Return the [X, Y] coordinate for the center point of the cell that contains the specified text.  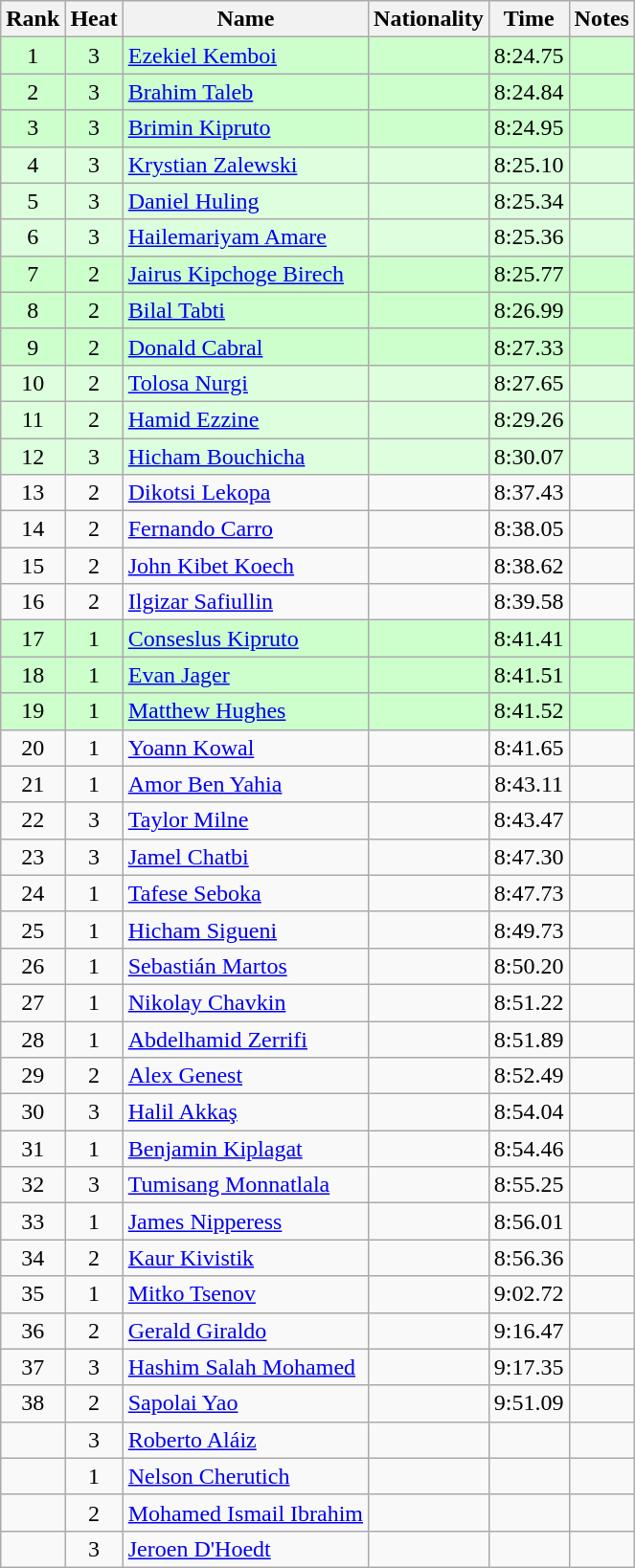
Sapolai Yao [245, 1403]
Nikolay Chavkin [245, 1002]
8:49.73 [529, 930]
Rank [33, 19]
8:55.25 [529, 1185]
8:43.11 [529, 784]
8:54.04 [529, 1112]
27 [33, 1002]
Sebastián Martos [245, 966]
Tolosa Nurgi [245, 383]
18 [33, 675]
15 [33, 566]
19 [33, 711]
Taylor Milne [245, 820]
8:24.75 [529, 56]
Benjamin Kiplagat [245, 1149]
Amor Ben Yahia [245, 784]
Mohamed Ismail Ibrahim [245, 1512]
8:47.73 [529, 893]
6 [33, 237]
24 [33, 893]
8:27.33 [529, 347]
8:56.36 [529, 1258]
John Kibet Koech [245, 566]
8:38.05 [529, 529]
Name [245, 19]
8:37.43 [529, 493]
8:51.89 [529, 1039]
Abdelhamid Zerrifi [245, 1039]
8:25.36 [529, 237]
9:17.35 [529, 1367]
Alex Genest [245, 1076]
23 [33, 857]
Gerald Giraldo [245, 1331]
20 [33, 748]
8:38.62 [529, 566]
25 [33, 930]
Halil Akkaş [245, 1112]
8:24.95 [529, 128]
22 [33, 820]
Notes [601, 19]
Evan Jager [245, 675]
33 [33, 1221]
4 [33, 165]
7 [33, 274]
Heat [94, 19]
Brimin Kipruto [245, 128]
8:41.41 [529, 638]
13 [33, 493]
Dikotsi Lekopa [245, 493]
Mitko Tsenov [245, 1294]
Hailemariyam Amare [245, 237]
8:52.49 [529, 1076]
Ilgizar Safiullin [245, 602]
31 [33, 1149]
Hashim Salah Mohamed [245, 1367]
26 [33, 966]
Conseslus Kipruto [245, 638]
21 [33, 784]
8:25.10 [529, 165]
14 [33, 529]
Hamid Ezzine [245, 419]
8:47.30 [529, 857]
17 [33, 638]
Donald Cabral [245, 347]
8:27.65 [529, 383]
34 [33, 1258]
36 [33, 1331]
32 [33, 1185]
Yoann Kowal [245, 748]
8:29.26 [529, 419]
Hicham Bouchicha [245, 457]
Time [529, 19]
James Nipperess [245, 1221]
8:51.22 [529, 1002]
8:41.51 [529, 675]
37 [33, 1367]
Tumisang Monnatlala [245, 1185]
Fernando Carro [245, 529]
8:25.77 [529, 274]
28 [33, 1039]
8:50.20 [529, 966]
8:41.65 [529, 748]
Kaur Kivistik [245, 1258]
16 [33, 602]
5 [33, 201]
9:51.09 [529, 1403]
8:26.99 [529, 310]
10 [33, 383]
9 [33, 347]
35 [33, 1294]
Jamel Chatbi [245, 857]
38 [33, 1403]
29 [33, 1076]
Ezekiel Kemboi [245, 56]
Roberto Aláiz [245, 1440]
8:30.07 [529, 457]
Jairus Kipchoge Birech [245, 274]
Matthew Hughes [245, 711]
9:16.47 [529, 1331]
8:24.84 [529, 92]
11 [33, 419]
8:41.52 [529, 711]
8:56.01 [529, 1221]
Daniel Huling [245, 201]
Nationality [429, 19]
Krystian Zalewski [245, 165]
8:25.34 [529, 201]
Hicham Sigueni [245, 930]
Bilal Tabti [245, 310]
30 [33, 1112]
Tafese Seboka [245, 893]
8:43.47 [529, 820]
9:02.72 [529, 1294]
12 [33, 457]
Brahim Taleb [245, 92]
8 [33, 310]
Jeroen D'Hoedt [245, 1549]
Nelson Cherutich [245, 1476]
8:39.58 [529, 602]
8:54.46 [529, 1149]
